Locate the cell with the specified text and output its [X, Y] center coordinate. 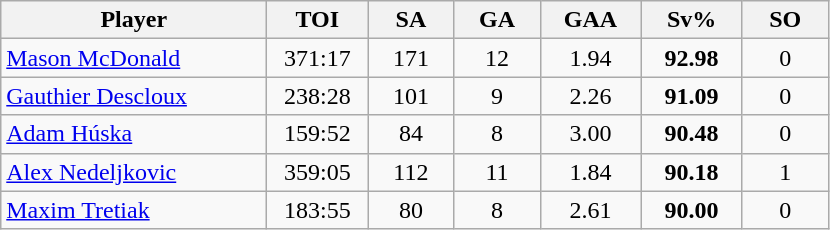
Mason McDonald [134, 58]
90.18 [692, 172]
359:05 [318, 172]
238:28 [318, 96]
SA [411, 20]
12 [497, 58]
91.09 [692, 96]
183:55 [318, 210]
GA [497, 20]
TOI [318, 20]
90.48 [692, 134]
9 [497, 96]
1.84 [590, 172]
SO [785, 20]
371:17 [318, 58]
171 [411, 58]
GAA [590, 20]
Sv% [692, 20]
1 [785, 172]
2.61 [590, 210]
Alex Nedeljkovic [134, 172]
84 [411, 134]
1.94 [590, 58]
80 [411, 210]
90.00 [692, 210]
Gauthier Descloux [134, 96]
Adam Húska [134, 134]
Player [134, 20]
2.26 [590, 96]
112 [411, 172]
101 [411, 96]
11 [497, 172]
159:52 [318, 134]
92.98 [692, 58]
Maxim Tretiak [134, 210]
3.00 [590, 134]
